Pinpoint the cell where the given text exists, returning its [X, Y] midpoint coordinate. 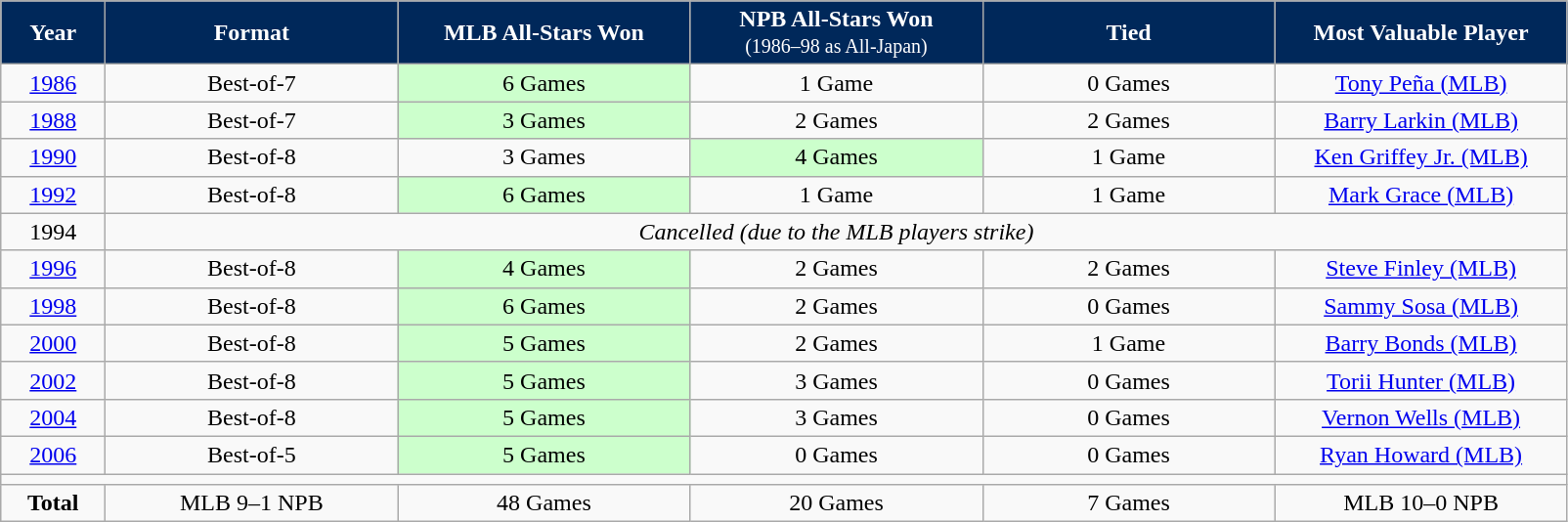
Best-of-5 [252, 455]
Torii Hunter (MLB) [1421, 380]
Cancelled (due to the MLB players strike) [837, 232]
Tied [1128, 33]
Total [53, 503]
1988 [53, 120]
20 Games [837, 503]
Mark Grace (MLB) [1421, 195]
2004 [53, 417]
Tony Peña (MLB) [1421, 83]
2002 [53, 380]
Barry Larkin (MLB) [1421, 120]
Vernon Wells (MLB) [1421, 417]
Most Valuable Player [1421, 33]
1990 [53, 157]
7 Games [1128, 503]
1994 [53, 232]
2006 [53, 455]
MLB All-Stars Won [544, 33]
Year [53, 33]
Ryan Howard (MLB) [1421, 455]
1998 [53, 306]
NPB All-Stars Won(1986–98 as All-Japan) [837, 33]
Ken Griffey Jr. (MLB) [1421, 157]
MLB 10–0 NPB [1421, 503]
1996 [53, 269]
Sammy Sosa (MLB) [1421, 306]
Barry Bonds (MLB) [1421, 343]
MLB 9–1 NPB [252, 503]
Steve Finley (MLB) [1421, 269]
2000 [53, 343]
1992 [53, 195]
1986 [53, 83]
Format [252, 33]
48 Games [544, 503]
